Return [x, y] of the center of cell containing provided text 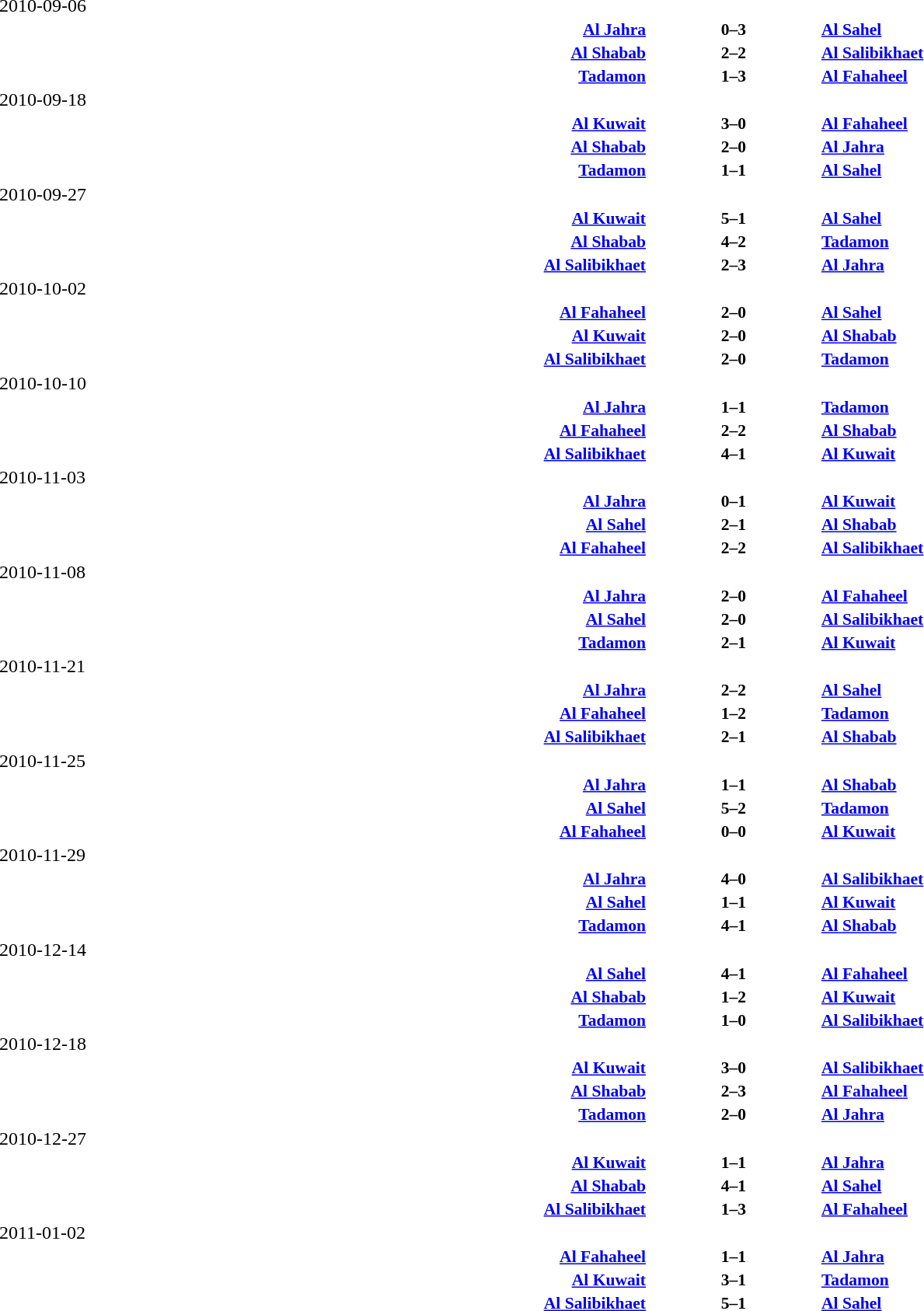
0–3 [734, 30]
1–0 [734, 1020]
5–2 [734, 808]
0–0 [734, 832]
4–2 [734, 241]
5–1 [734, 218]
0–1 [734, 501]
4–0 [734, 879]
3–1 [734, 1280]
